Search for the cell housing the specified text and yield its (x, y) center coordinate. 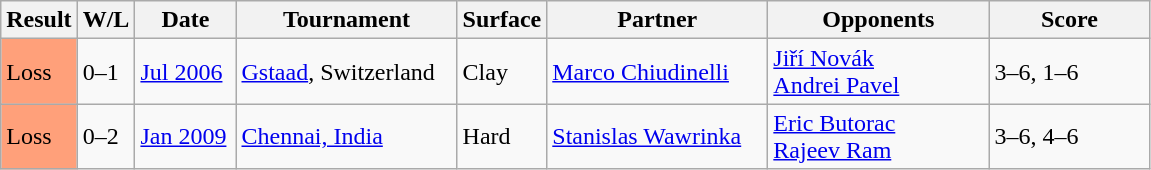
Date (186, 20)
Result (39, 20)
Chennai, India (346, 136)
Jiří Novák Andrei Pavel (878, 72)
0–2 (106, 136)
Clay (502, 72)
0–1 (106, 72)
Jul 2006 (186, 72)
3–6, 1–6 (1070, 72)
Tournament (346, 20)
W/L (106, 20)
Marco Chiudinelli (658, 72)
Stanislas Wawrinka (658, 136)
Surface (502, 20)
Gstaad, Switzerland (346, 72)
Eric Butorac Rajeev Ram (878, 136)
Opponents (878, 20)
Hard (502, 136)
3–6, 4–6 (1070, 136)
Score (1070, 20)
Partner (658, 20)
Jan 2009 (186, 136)
